Determine the [X, Y] coordinate at the center of the cell enclosing the given text.  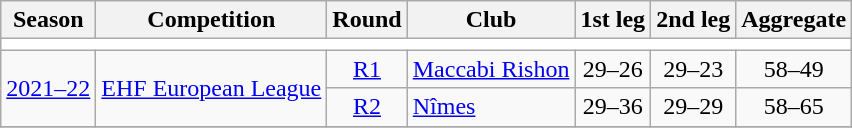
Season [48, 20]
1st leg [613, 20]
58–65 [794, 107]
2021–22 [48, 88]
Round [367, 20]
Nîmes [491, 107]
Club [491, 20]
29–36 [613, 107]
2nd leg [694, 20]
EHF European League [212, 88]
Aggregate [794, 20]
29–23 [694, 69]
58–49 [794, 69]
Maccabi Rishon [491, 69]
29–29 [694, 107]
R2 [367, 107]
R1 [367, 69]
Competition [212, 20]
29–26 [613, 69]
